Detect which cell encompasses the target text, then output its (x, y) center coordinate. 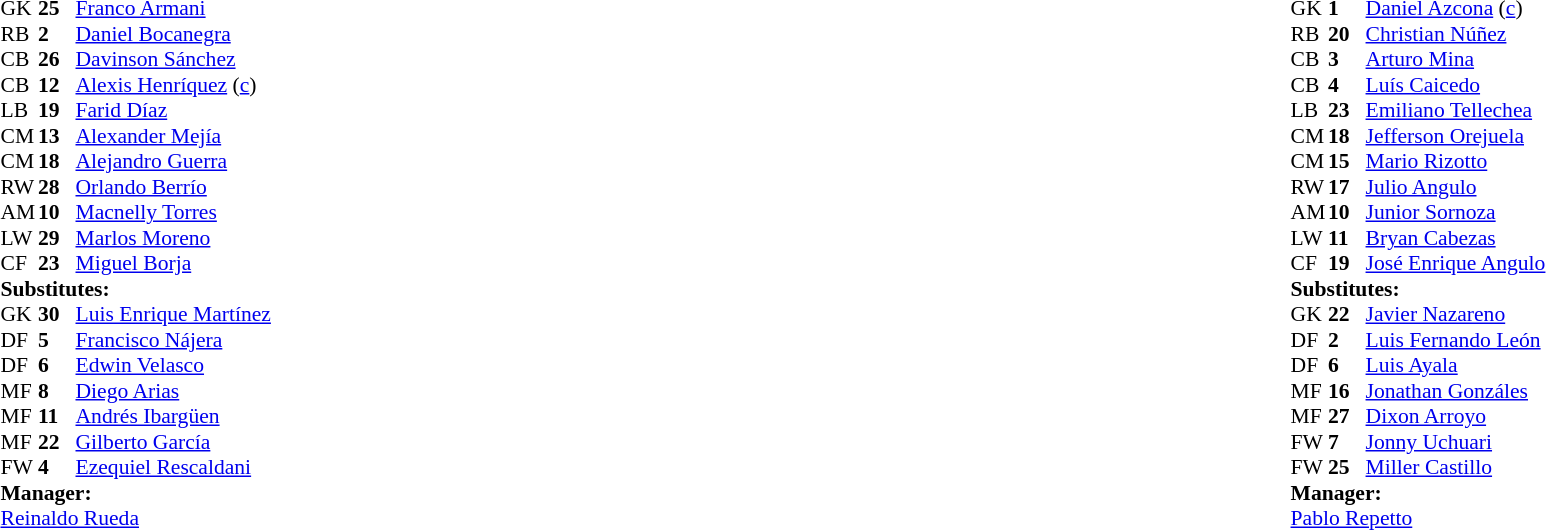
Jonathan Gonzáles (1456, 391)
3 (1347, 59)
5 (57, 340)
Orlando Berrío (174, 187)
Luis Enrique Martínez (174, 315)
Macnelly Torres (174, 213)
20 (1347, 34)
17 (1347, 187)
Christian Núñez (1456, 34)
26 (57, 59)
Ezequiel Rescaldani (174, 467)
8 (57, 391)
Diego Arias (174, 391)
Emiliano Tellechea (1456, 111)
13 (57, 136)
Bryan Cabezas (1456, 238)
Mario Rizotto (1456, 161)
Arturo Mina (1456, 59)
27 (1347, 417)
Julio Angulo (1456, 187)
Luís Caicedo (1456, 85)
25 (1347, 467)
28 (57, 187)
Marlos Moreno (174, 238)
15 (1347, 161)
Gilberto García (174, 442)
7 (1347, 442)
Francisco Nájera (174, 340)
Jonny Uchuari (1456, 442)
30 (57, 315)
Luis Fernando León (1456, 340)
Daniel Bocanegra (174, 34)
Junior Sornoza (1456, 213)
Jefferson Orejuela (1456, 136)
José Enrique Angulo (1456, 263)
Andrés Ibargüen (174, 417)
Alexander Mejía (174, 136)
12 (57, 85)
Edwin Velasco (174, 365)
Miguel Borja (174, 263)
Luis Ayala (1456, 365)
Alexis Henríquez (c) (174, 85)
Alejandro Guerra (174, 161)
Dixon Arroyo (1456, 417)
16 (1347, 391)
Farid Díaz (174, 111)
Javier Nazareno (1456, 315)
Miller Castillo (1456, 467)
Davinson Sánchez (174, 59)
29 (57, 238)
